Provide the [X, Y] coordinate of the cell's center where the given text is located.  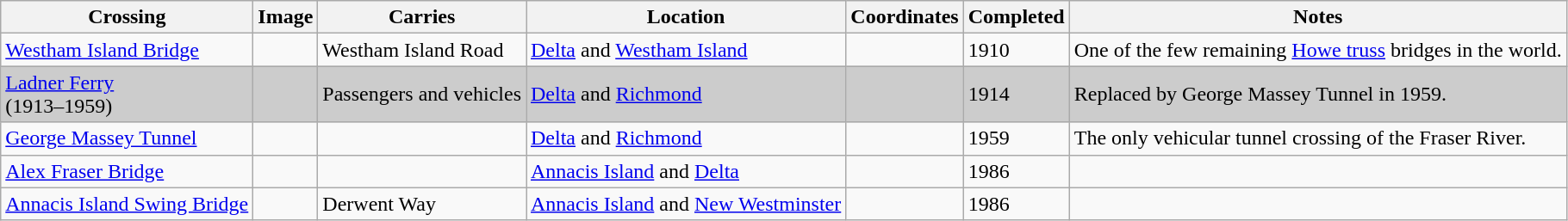
Ladner Ferry(1913–1959) [128, 95]
The only vehicular tunnel crossing of the Fraser River. [1318, 138]
1959 [1017, 138]
Delta and Westham Island [686, 50]
Carries [422, 17]
Annacis Island and Delta [686, 171]
Westham Island Road [422, 50]
Coordinates [905, 17]
One of the few remaining Howe truss bridges in the world. [1318, 50]
Replaced by George Massey Tunnel in 1959. [1318, 95]
Completed [1017, 17]
Annacis Island Swing Bridge [128, 204]
Derwent Way [422, 204]
1910 [1017, 50]
Annacis Island and New Westminster [686, 204]
1914 [1017, 95]
Image [286, 17]
Crossing [128, 17]
Alex Fraser Bridge [128, 171]
Passengers and vehicles [422, 95]
Westham Island Bridge [128, 50]
Location [686, 17]
Notes [1318, 17]
George Massey Tunnel [128, 138]
